For the text-containing cell, return its midpoint in (x, y) coordinate format. 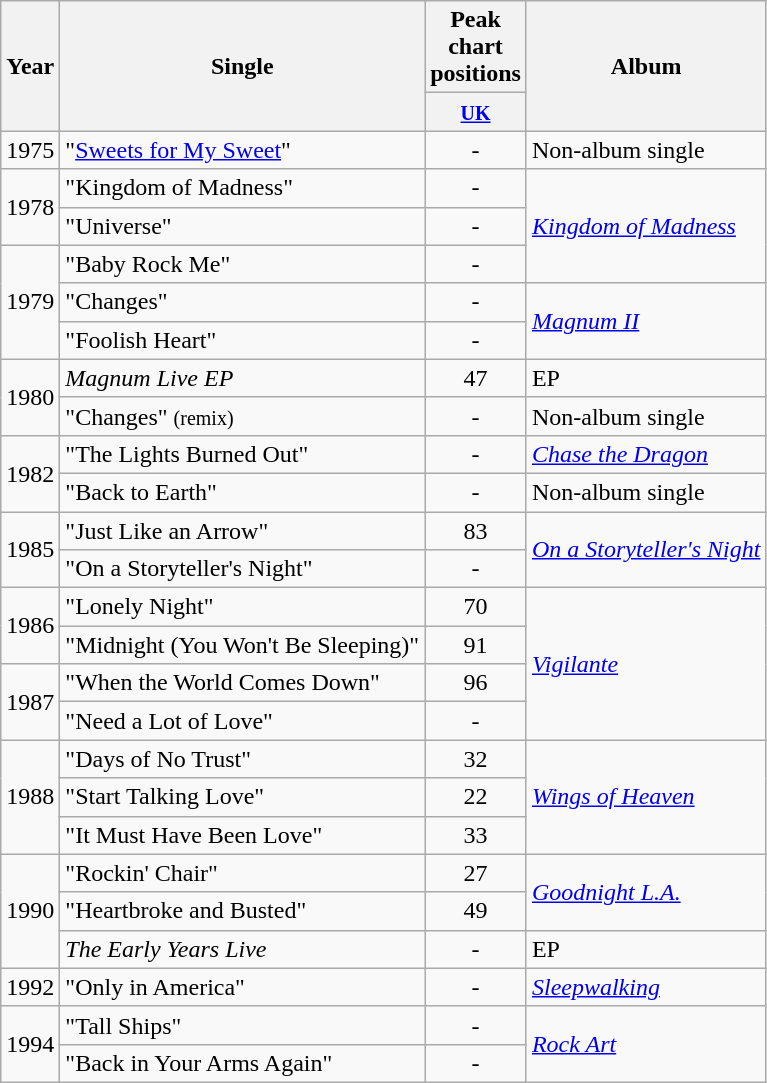
1978 (30, 207)
49 (476, 911)
"Baby Rock Me" (242, 264)
Album (646, 66)
"Kingdom of Madness" (242, 188)
Chase the Dragon (646, 454)
Magnum Live EP (242, 378)
"Universe" (242, 226)
UK (476, 112)
70 (476, 607)
Wings of Heaven (646, 797)
On a Storyteller's Night (646, 550)
1980 (30, 397)
Rock Art (646, 1044)
Kingdom of Madness (646, 226)
"Just Like an Arrow" (242, 531)
"Heartbroke and Busted" (242, 911)
"On a Storyteller's Night" (242, 569)
1992 (30, 987)
47 (476, 378)
32 (476, 759)
"Need a Lot of Love" (242, 721)
Goodnight L.A. (646, 892)
1975 (30, 150)
Year (30, 66)
1994 (30, 1044)
Magnum II (646, 321)
Peak chart positions (476, 47)
Vigilante (646, 664)
Single (242, 66)
"Only in America" (242, 987)
"Lonely Night" (242, 607)
"Sweets for My Sweet" (242, 150)
"It Must Have Been Love" (242, 835)
22 (476, 797)
"Start Talking Love" (242, 797)
"When the World Comes Down" (242, 683)
"Days of No Trust" (242, 759)
1990 (30, 911)
27 (476, 873)
83 (476, 531)
96 (476, 683)
1988 (30, 797)
The Early Years Live (242, 949)
1986 (30, 626)
Sleepwalking (646, 987)
91 (476, 645)
1979 (30, 302)
"Back to Earth" (242, 492)
1987 (30, 702)
"Foolish Heart" (242, 340)
"Rockin' Chair" (242, 873)
"Tall Ships" (242, 1025)
"Midnight (You Won't Be Sleeping)" (242, 645)
"Changes" (remix) (242, 416)
1985 (30, 550)
"Back in Your Arms Again" (242, 1063)
33 (476, 835)
"The Lights Burned Out" (242, 454)
1982 (30, 473)
"Changes" (242, 302)
